Scan for the cell matching the given text and deliver its [X, Y] coordinate at center. 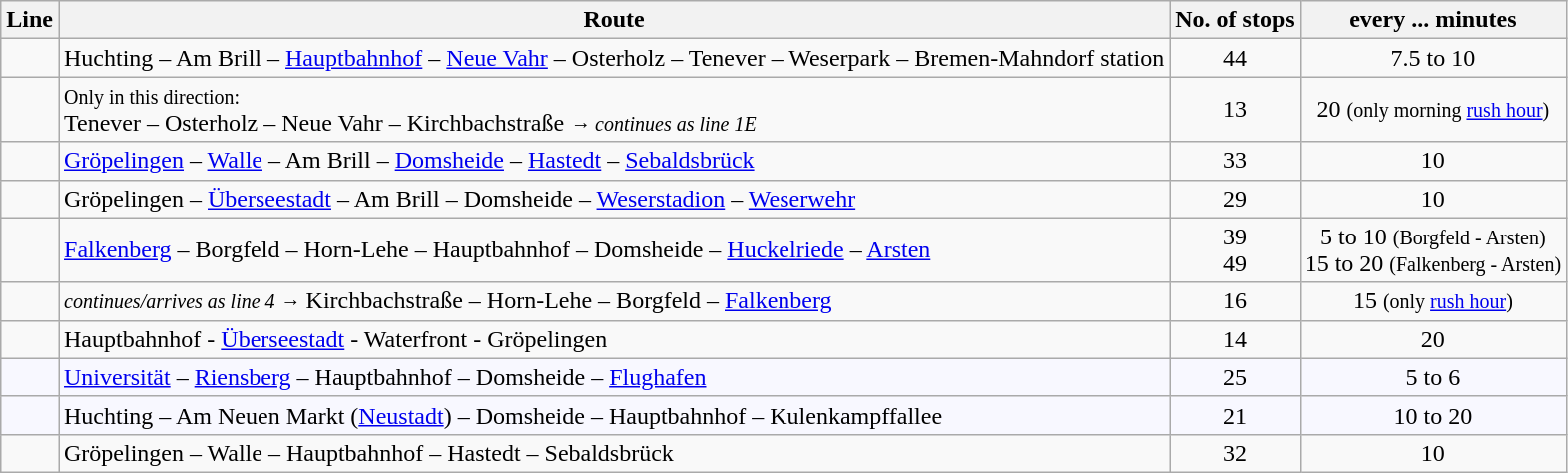
Universität – Riensberg – Hauptbahnhof – Domsheide – Flughafen [613, 377]
Route [613, 20]
14 [1235, 339]
every ... minutes [1433, 20]
39 49 [1235, 249]
25 [1235, 377]
Falkenberg – Borgfeld – Horn-Lehe – Hauptbahnhof – Domsheide – Huckelriede – Arsten [613, 249]
Huchting – Am Neuen Markt (Neustadt) – Domsheide – Hauptbahnhof – Kulenkampffallee [613, 415]
Line [30, 20]
20 (only morning rush hour) [1433, 110]
44 [1235, 58]
Gröpelingen – Walle – Hauptbahnhof – Hastedt – Sebaldsbrück [613, 453]
29 [1235, 199]
16 [1235, 301]
continues/arrives as line 4 → Kirchbachstraße – Horn-Lehe – Borgfeld – Falkenberg [613, 301]
20 [1433, 339]
13 [1235, 110]
21 [1235, 415]
10 to 20 [1433, 415]
5 to 10 (Borgfeld - Arsten)15 to 20 (Falkenberg - Arsten) [1433, 249]
32 [1235, 453]
Gröpelingen – Überseestadt – Am Brill – Domsheide – Weserstadion – Weserwehr [613, 199]
No. of stops [1235, 20]
5 to 6 [1433, 377]
Hauptbahnhof - Überseestadt - Waterfront - Gröpelingen [613, 339]
Only in this direction: Tenever – Osterholz – Neue Vahr – Kirchbachstraße → continues as line 1E [613, 110]
33 [1235, 161]
15 (only rush hour) [1433, 301]
7.5 to 10 [1433, 58]
Huchting – Am Brill – Hauptbahnhof – Neue Vahr – Osterholz – Tenever – Weserpark – Bremen-Mahndorf station [613, 58]
Gröpelingen – Walle – Am Brill – Domsheide – Hastedt – Sebaldsbrück [613, 161]
